Identify which cell holds the provided text, then report its [x, y] central coordinate. 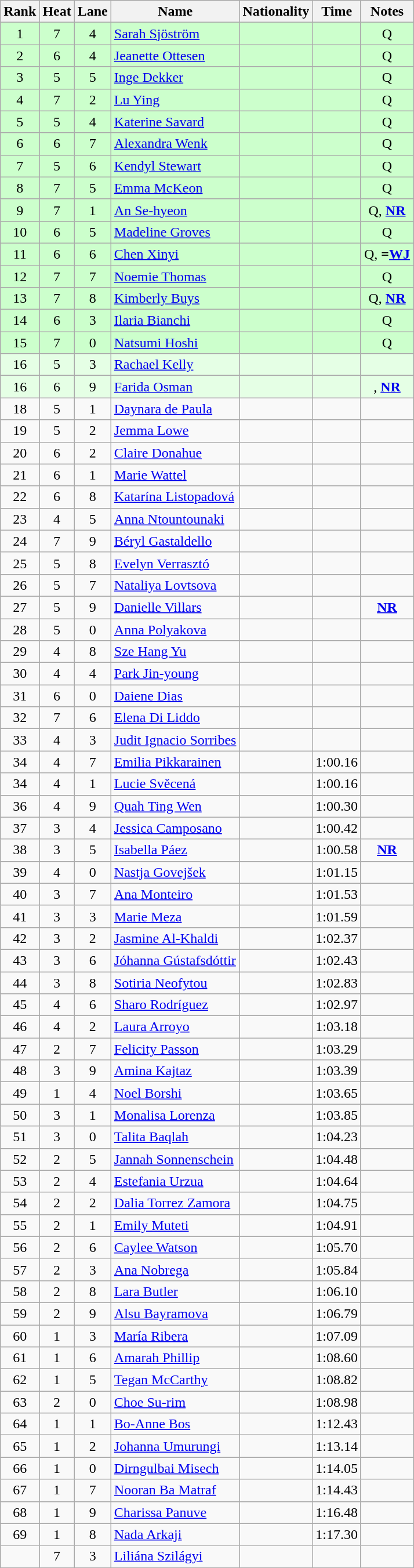
1:04.48 [337, 1159]
21 [20, 475]
Anna Ntountounaki [175, 519]
Lane [93, 12]
1:01.59 [337, 916]
1:03.65 [337, 1093]
1:04.75 [337, 1203]
18 [20, 409]
13 [20, 299]
Choe Su-rim [175, 1402]
Jessica Camposano [175, 828]
Laura Arroyo [175, 1027]
55 [20, 1225]
56 [20, 1247]
1:04.91 [337, 1225]
, NR [387, 387]
65 [20, 1446]
67 [20, 1490]
Danielle Villars [175, 607]
Chen Xinyi [175, 254]
Caylee Watson [175, 1247]
1:14.05 [337, 1468]
11 [20, 254]
60 [20, 1335]
Madeline Groves [175, 232]
Kendyl Stewart [175, 166]
1:02.43 [337, 960]
Daynara de Paula [175, 409]
1:06.10 [337, 1291]
Emilia Pikkarainen [175, 762]
Noel Borshi [175, 1093]
Nada Arkaji [175, 1534]
Monalisa Lorenza [175, 1115]
49 [20, 1093]
46 [20, 1027]
1:02.97 [337, 1005]
1:08.82 [337, 1380]
Natsumi Hoshi [175, 343]
Nastja Govejšek [175, 872]
52 [20, 1159]
10 [20, 232]
1:01.53 [337, 894]
45 [20, 1005]
1:16.48 [337, 1512]
1:08.98 [337, 1402]
Name [175, 12]
22 [20, 497]
36 [20, 806]
30 [20, 674]
Sharo Rodríguez [175, 1005]
Johanna Umurungi [175, 1446]
43 [20, 960]
Katarína Listopadová [175, 497]
Jannah Sonnenschein [175, 1159]
Rachael Kelly [175, 365]
1:13.14 [337, 1446]
Elena Di Liddo [175, 718]
Tegan McCarthy [175, 1380]
Felicity Passon [175, 1049]
Park Jin-young [175, 674]
19 [20, 431]
1:02.83 [337, 983]
1:04.64 [337, 1181]
Talita Baqlah [175, 1137]
25 [20, 563]
Rank [20, 12]
1:03.85 [337, 1115]
47 [20, 1049]
Sotiria Neofytou [175, 983]
Heat [57, 12]
Isabella Páez [175, 850]
Alsu Bayramova [175, 1313]
Anna Polyakova [175, 629]
28 [20, 629]
María Ribera [175, 1335]
1:08.60 [337, 1358]
53 [20, 1181]
14 [20, 321]
68 [20, 1512]
51 [20, 1137]
29 [20, 652]
Kimberly Buys [175, 299]
58 [20, 1291]
32 [20, 718]
44 [20, 983]
Katerine Savard [175, 122]
26 [20, 585]
40 [20, 894]
An Se-hyeon [175, 210]
48 [20, 1071]
Time [337, 12]
23 [20, 519]
59 [20, 1313]
Jóhanna Gústafsdóttir [175, 960]
Inge Dekker [175, 78]
Claire Donahue [175, 453]
1:04.23 [337, 1137]
Lucie Svěcená [175, 784]
69 [20, 1534]
Estefania Urzua [175, 1181]
24 [20, 541]
Marie Wattel [175, 475]
Liliána Szilágyi [175, 1556]
1:00.58 [337, 850]
Daiene Dias [175, 696]
Dalia Torrez Zamora [175, 1203]
54 [20, 1203]
31 [20, 696]
12 [20, 277]
Béryl Gastaldello [175, 541]
1:05.84 [337, 1269]
Nooran Ba Matraf [175, 1490]
1:03.39 [337, 1071]
Notes [387, 12]
Ilaria Bianchi [175, 321]
Nationality [276, 12]
1:02.37 [337, 938]
Nataliya Lovtsova [175, 585]
1:17.30 [337, 1534]
Sarah Sjöström [175, 34]
Noemie Thomas [175, 277]
42 [20, 938]
37 [20, 828]
Lara Butler [175, 1291]
15 [20, 343]
Jemma Lowe [175, 431]
1:01.15 [337, 872]
Emma McKeon [175, 188]
50 [20, 1115]
1:07.09 [337, 1335]
39 [20, 872]
Jeanette Ottesen [175, 56]
Dirngulbai Misech [175, 1468]
1:06.79 [337, 1313]
63 [20, 1402]
Amina Kajtaz [175, 1071]
Lu Ying [175, 100]
Ana Nobrega [175, 1269]
Emily Muteti [175, 1225]
Jasmine Al-Khaldi [175, 938]
62 [20, 1380]
1:03.18 [337, 1027]
61 [20, 1358]
38 [20, 850]
Amarah Phillip [175, 1358]
Marie Meza [175, 916]
1:14.43 [337, 1490]
33 [20, 740]
1:00.42 [337, 828]
Quah Ting Wen [175, 806]
Bo-Anne Bos [175, 1424]
Sze Hang Yu [175, 652]
57 [20, 1269]
Charissa Panuve [175, 1512]
27 [20, 607]
64 [20, 1424]
1:05.70 [337, 1247]
1:00.30 [337, 806]
Judit Ignacio Sorribes [175, 740]
66 [20, 1468]
20 [20, 453]
1:12.43 [337, 1424]
41 [20, 916]
1:03.29 [337, 1049]
Q, =WJ [387, 254]
Farida Osman [175, 387]
Alexandra Wenk [175, 144]
Ana Monteiro [175, 894]
Evelyn Verrasztó [175, 563]
